Output the [x, y] coordinate of the center of the cell containing the given text.  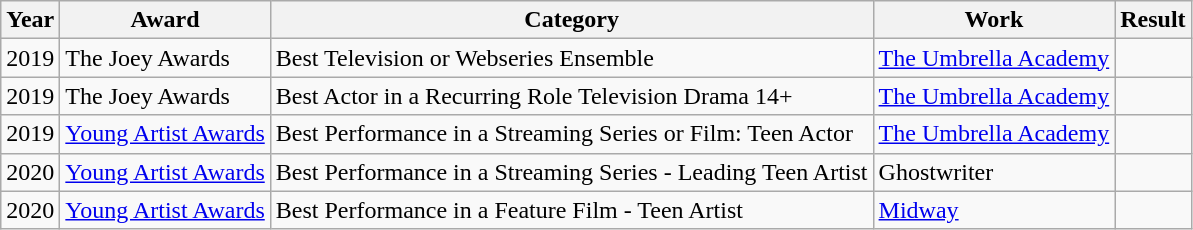
Best Performance in a Feature Film - Teen Artist [572, 210]
Midway [994, 210]
Best Performance in a Streaming Series - Leading Teen Artist [572, 172]
Ghostwriter [994, 172]
Result [1153, 20]
Work [994, 20]
Category [572, 20]
Best Television or Webseries Ensemble [572, 58]
Year [30, 20]
Best Performance in a Streaming Series or Film: Teen Actor [572, 134]
Award [165, 20]
Best Actor in a Recurring Role Television Drama 14+ [572, 96]
